Return the [x, y] coordinate for the center point of the cell that contains the specified text.  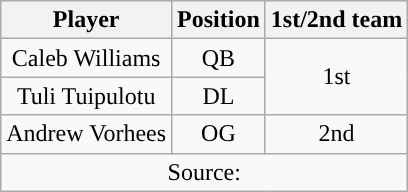
Player [86, 20]
QB [219, 58]
1st [336, 77]
1st/2nd team [336, 20]
Position [219, 20]
OG [219, 134]
Source: [204, 172]
DL [219, 96]
Andrew Vorhees [86, 134]
2nd [336, 134]
Caleb Williams [86, 58]
Tuli Tuipulotu [86, 96]
